Search for the cell housing the specified text and yield its (X, Y) center coordinate. 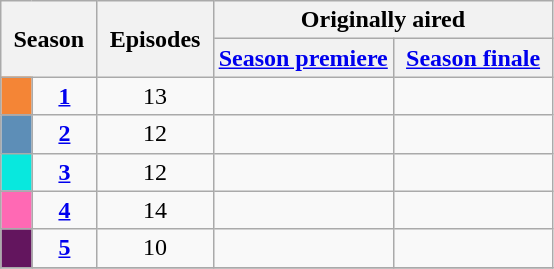
13 (155, 96)
3 (64, 172)
Season finale (473, 58)
Originally aired (383, 20)
Season (49, 39)
1 (64, 96)
4 (64, 210)
14 (155, 210)
Season premiere (303, 58)
2 (64, 134)
5 (64, 248)
10 (155, 248)
Episodes (155, 39)
